Identify which cell holds the provided text, then report its (X, Y) central coordinate. 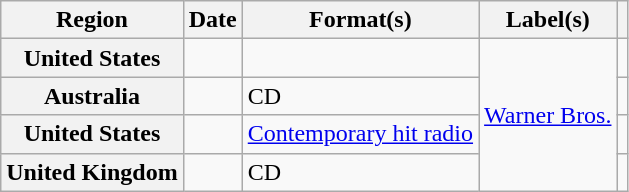
Format(s) (360, 20)
Label(s) (548, 20)
Contemporary hit radio (360, 134)
Date (212, 20)
Australia (92, 96)
Warner Bros. (548, 115)
Region (92, 20)
United Kingdom (92, 172)
